For the text-containing cell, return its midpoint in (x, y) coordinate format. 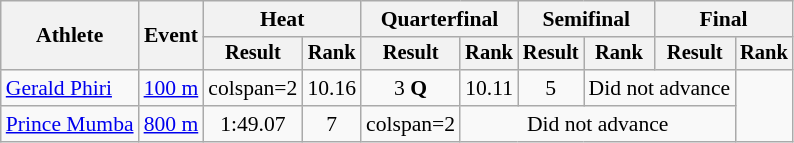
10.11 (489, 88)
1:49.07 (252, 124)
5 (551, 88)
3 Q (410, 88)
Athlete (70, 36)
Semifinal (586, 19)
7 (332, 124)
Final (723, 19)
10.16 (332, 88)
Prince Mumba (70, 124)
100 m (172, 88)
Heat (282, 19)
Gerald Phiri (70, 88)
Quarterfinal (440, 19)
800 m (172, 124)
Event (172, 36)
